Identify which cell holds the provided text, then report its (X, Y) central coordinate. 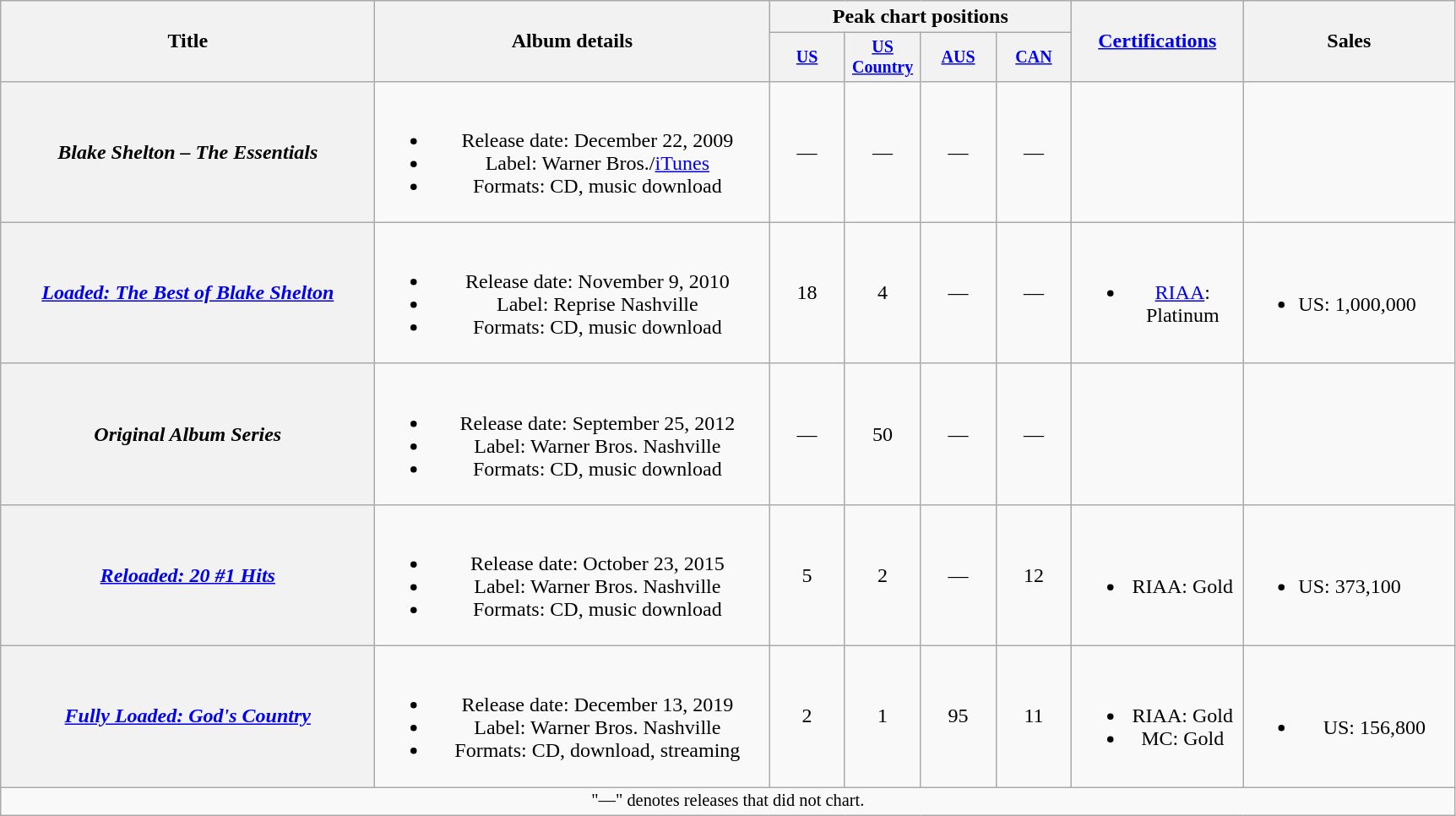
USCountry (882, 57)
4 (882, 292)
Title (187, 41)
RIAA: Platinum (1157, 292)
Reloaded: 20 #1 Hits (187, 574)
Blake Shelton – The Essentials (187, 152)
Sales (1350, 41)
18 (807, 292)
CAN (1034, 57)
Album details (573, 41)
US: 156,800 (1350, 716)
50 (882, 434)
US: 1,000,000 (1350, 292)
Release date: November 9, 2010Label: Reprise NashvilleFormats: CD, music download (573, 292)
Loaded: The Best of Blake Shelton (187, 292)
11 (1034, 716)
Release date: October 23, 2015Label: Warner Bros. NashvilleFormats: CD, music download (573, 574)
5 (807, 574)
Release date: September 25, 2012Label: Warner Bros. NashvilleFormats: CD, music download (573, 434)
12 (1034, 574)
US: 373,100 (1350, 574)
RIAA: GoldMC: Gold (1157, 716)
Original Album Series (187, 434)
Certifications (1157, 41)
"—" denotes releases that did not chart. (728, 802)
95 (958, 716)
AUS (958, 57)
RIAA: Gold (1157, 574)
Release date: December 22, 2009Label: Warner Bros./iTunesFormats: CD, music download (573, 152)
Fully Loaded: God's Country (187, 716)
1 (882, 716)
Release date: December 13, 2019Label: Warner Bros. NashvilleFormats: CD, download, streaming (573, 716)
US (807, 57)
Peak chart positions (921, 17)
